Return [X, Y] of the center of cell containing provided text 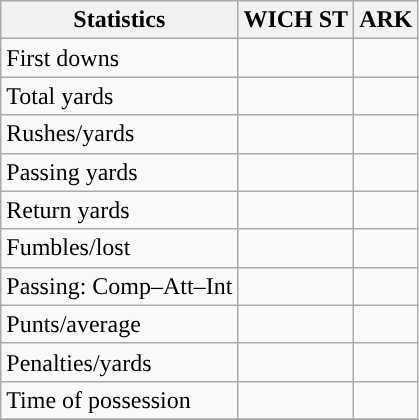
WICH ST [296, 20]
First downs [120, 58]
Time of possession [120, 400]
ARK [386, 20]
Return yards [120, 210]
Passing yards [120, 172]
Penalties/yards [120, 362]
Statistics [120, 20]
Passing: Comp–Att–Int [120, 286]
Total yards [120, 96]
Rushes/yards [120, 134]
Fumbles/lost [120, 248]
Punts/average [120, 324]
